Provide the (X, Y) coordinate of the cell's center where the given text is located.  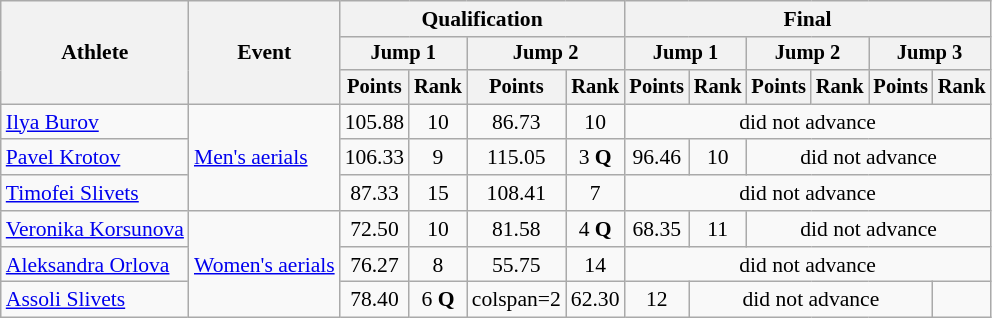
108.41 (516, 193)
Veronika Korsunova (95, 229)
Ilya Burov (95, 122)
115.05 (516, 158)
Qualification (482, 19)
Pavel Krotov (95, 158)
106.33 (374, 158)
14 (596, 265)
9 (438, 158)
8 (438, 265)
Event (264, 52)
87.33 (374, 193)
68.35 (657, 229)
105.88 (374, 122)
6 Q (438, 300)
76.27 (374, 265)
81.58 (516, 229)
Jump 3 (929, 54)
96.46 (657, 158)
Aleksandra Orlova (95, 265)
colspan=2 (516, 300)
11 (718, 229)
Assoli Slivets (95, 300)
15 (438, 193)
7 (596, 193)
62.30 (596, 300)
86.73 (516, 122)
Final (808, 19)
3 Q (596, 158)
55.75 (516, 265)
Men's aerials (264, 158)
Timofei Slivets (95, 193)
72.50 (374, 229)
Women's aerials (264, 264)
78.40 (374, 300)
Athlete (95, 52)
12 (657, 300)
4 Q (596, 229)
